Identify which cell holds the provided text, then report its (x, y) central coordinate. 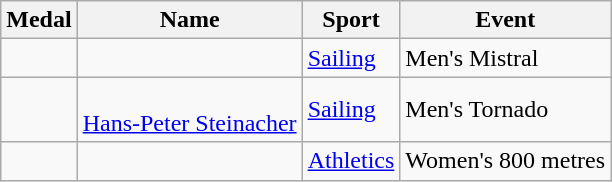
Event (506, 20)
Name (190, 20)
Medal (39, 20)
Men's Tornado (506, 110)
Athletics (351, 161)
Sport (351, 20)
Men's Mistral (506, 58)
Women's 800 metres (506, 161)
Hans-Peter Steinacher (190, 110)
